Detect which cell encompasses the target text, then output its (x, y) center coordinate. 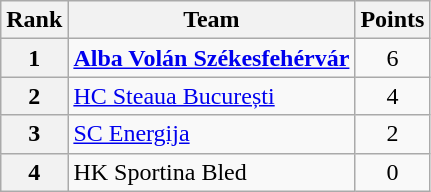
Team (212, 20)
HK Sportina Bled (212, 172)
Points (392, 20)
Alba Volán Székesfehérvár (212, 58)
1 (34, 58)
HC Steaua București (212, 96)
3 (34, 134)
0 (392, 172)
6 (392, 58)
Rank (34, 20)
SC Energija (212, 134)
